Identify which cell holds the provided text, then report its [X, Y] central coordinate. 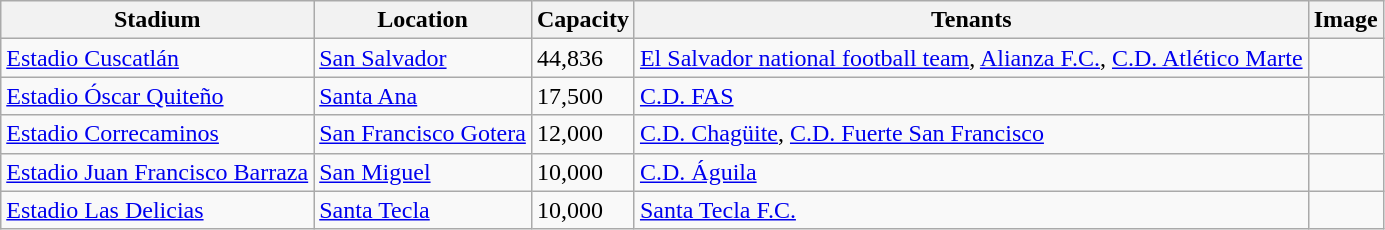
Image [1346, 20]
Capacity [582, 20]
C.D. Águila [971, 172]
Location [423, 20]
17,500 [582, 96]
Estadio Óscar Quiteño [158, 96]
Estadio Correcaminos [158, 134]
San Salvador [423, 58]
44,836 [582, 58]
El Salvador national football team, Alianza F.C., C.D. Atlético Marte [971, 58]
Santa Tecla F.C. [971, 210]
Santa Tecla [423, 210]
C.D. Chagüite, C.D. Fuerte San Francisco [971, 134]
Estadio Cuscatlán [158, 58]
12,000 [582, 134]
Santa Ana [423, 96]
Stadium [158, 20]
San Francisco Gotera [423, 134]
C.D. FAS [971, 96]
San Miguel [423, 172]
Estadio Juan Francisco Barraza [158, 172]
Tenants [971, 20]
Estadio Las Delicias [158, 210]
